Scan for the cell matching the given text and deliver its (X, Y) coordinate at center. 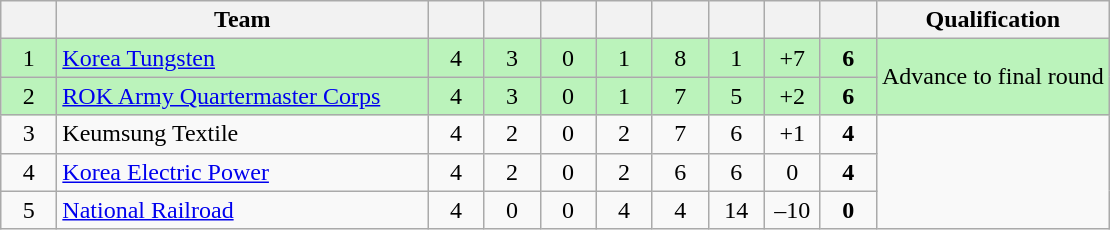
8 (680, 58)
Qualification (992, 20)
Advance to final round (992, 77)
+7 (792, 58)
ROK Army Quartermaster Corps (242, 96)
Keumsung Textile (242, 134)
+1 (792, 134)
+2 (792, 96)
Team (242, 20)
Korea Tungsten (242, 58)
National Railroad (242, 210)
–10 (792, 210)
14 (736, 210)
Korea Electric Power (242, 172)
